Search for the cell housing the specified text and yield its [X, Y] center coordinate. 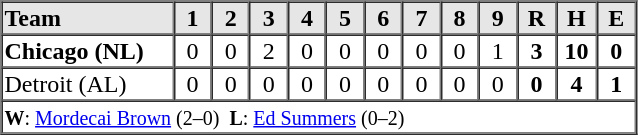
Team [88, 18]
9 [498, 18]
R [536, 18]
H [576, 18]
Chicago (NL) [88, 50]
6 [383, 18]
10 [576, 50]
8 [459, 18]
W: Mordecai Brown (2–0) L: Ed Summers (0–2) [319, 116]
E [616, 18]
5 [345, 18]
7 [421, 18]
Detroit (AL) [88, 84]
